Pinpoint the cell where the given text exists, returning its [X, Y] midpoint coordinate. 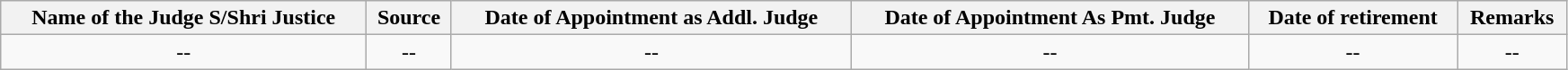
Date of Appointment as Addl. Judge [651, 18]
Date of Appointment As Pmt. Judge [1050, 18]
Source [410, 18]
Name of the Judge S/Shri Justice [183, 18]
Remarks [1512, 18]
Date of retirement [1352, 18]
